Find where the given text appears and provide that cell's center as (x, y) coordinate. 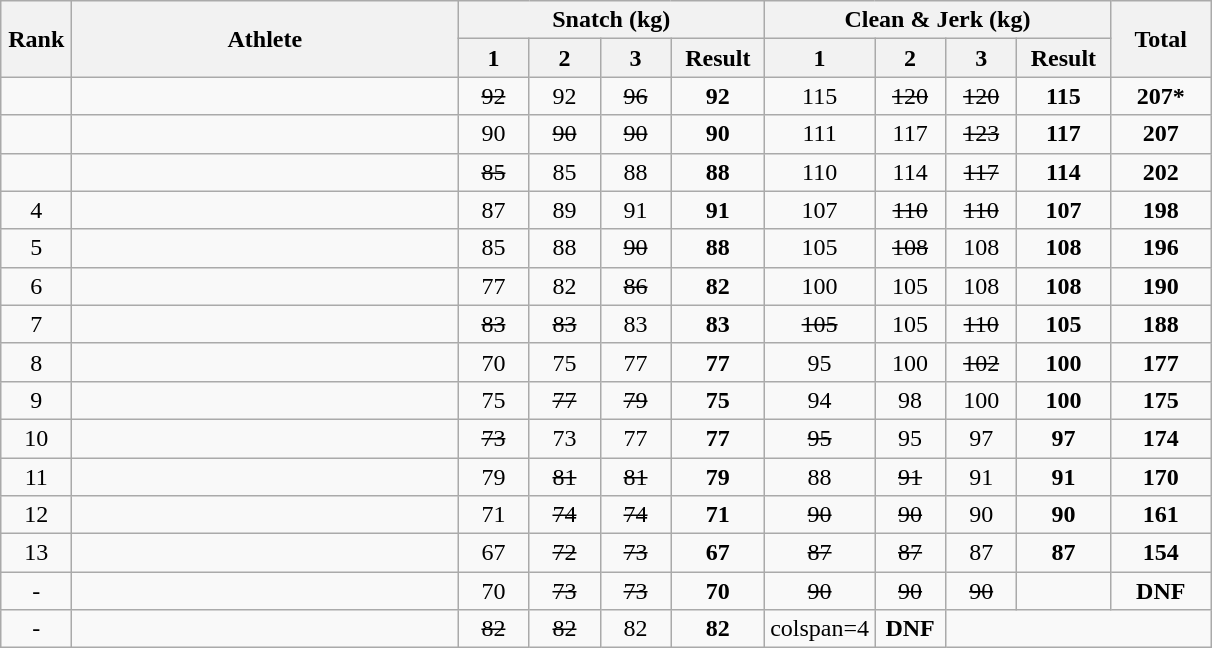
Clean & Jerk (kg) (938, 20)
190 (1160, 286)
123 (982, 134)
11 (36, 477)
10 (36, 438)
72 (564, 553)
9 (36, 400)
4 (36, 210)
Snatch (kg) (612, 20)
13 (36, 553)
198 (1160, 210)
colspan=4 (820, 629)
5 (36, 248)
8 (36, 362)
177 (1160, 362)
96 (636, 96)
196 (1160, 248)
207 (1160, 134)
86 (636, 286)
207* (1160, 96)
12 (36, 515)
202 (1160, 172)
188 (1160, 324)
161 (1160, 515)
102 (982, 362)
Athlete (265, 39)
154 (1160, 553)
175 (1160, 400)
170 (1160, 477)
Rank (36, 39)
98 (910, 400)
Total (1160, 39)
89 (564, 210)
174 (1160, 438)
7 (36, 324)
111 (820, 134)
6 (36, 286)
94 (820, 400)
